Output the (x, y) coordinate of the center of the cell containing the given text.  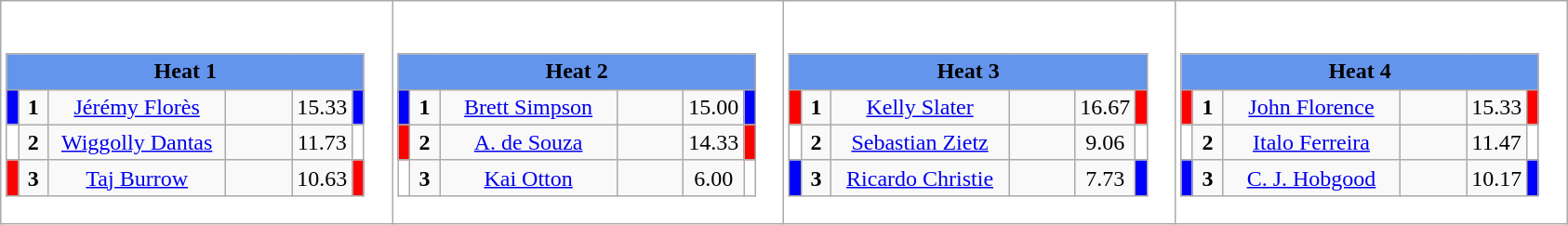
Heat 2 (577, 72)
10.63 (322, 178)
Heat 2 1 Brett Simpson 15.00 2 A. de Souza 14.33 3 Kai Otton 6.00 (588, 112)
Heat 3 (968, 72)
15.00 (714, 107)
John Florence (1311, 107)
16.67 (1105, 107)
Kai Otton (528, 178)
11.73 (322, 142)
9.06 (1105, 142)
Brett Simpson (528, 107)
Taj Burrow (138, 178)
7.73 (1105, 178)
Wiggolly Dantas (138, 142)
Heat 1 1 Jérémy Florès 15.33 2 Wiggolly Dantas 11.73 3 Taj Burrow 10.63 (197, 112)
Kelly Slater (921, 107)
11.47 (1497, 142)
Jérémy Florès (138, 107)
6.00 (714, 178)
10.17 (1497, 178)
Heat 1 (185, 72)
Heat 3 1 Kelly Slater 16.67 2 Sebastian Zietz 9.06 3 Ricardo Christie 7.73 (980, 112)
C. J. Hobgood (1311, 178)
14.33 (714, 142)
Sebastian Zietz (921, 142)
Heat 4 (1360, 72)
Heat 4 1 John Florence 15.33 2 Italo Ferreira 11.47 3 C. J. Hobgood 10.17 (1371, 112)
Ricardo Christie (921, 178)
Italo Ferreira (1311, 142)
A. de Souza (528, 142)
